From the cell containing the given text, extract its center point as (x, y) coordinate. 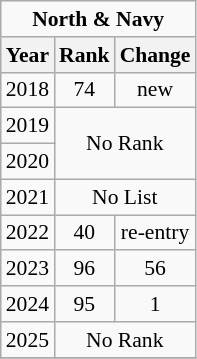
2020 (28, 162)
Rank (84, 55)
new (156, 90)
2019 (28, 126)
re-entry (156, 233)
2023 (28, 269)
2018 (28, 90)
No List (124, 197)
1 (156, 304)
2021 (28, 197)
Change (156, 55)
56 (156, 269)
2024 (28, 304)
95 (84, 304)
2022 (28, 233)
2025 (28, 340)
North & Navy (98, 19)
40 (84, 233)
Year (28, 55)
96 (84, 269)
74 (84, 90)
